Identify which cell holds the provided text, then report its [x, y] central coordinate. 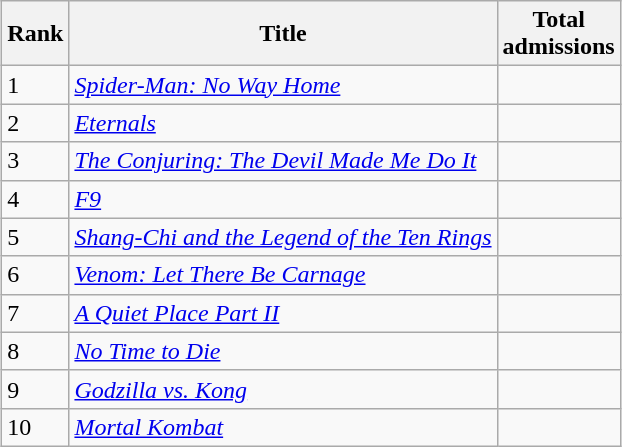
9 [36, 389]
6 [36, 275]
8 [36, 351]
4 [36, 199]
Eternals [283, 123]
Shang-Chi and the Legend of the Ten Rings [283, 237]
The Conjuring: The Devil Made Me Do It [283, 161]
10 [36, 427]
1 [36, 85]
A Quiet Place Part II [283, 313]
F9 [283, 199]
Spider-Man: No Way Home [283, 85]
Venom: Let There Be Carnage [283, 275]
3 [36, 161]
Mortal Kombat [283, 427]
No Time to Die [283, 351]
5 [36, 237]
Totaladmissions [558, 34]
Godzilla vs. Kong [283, 389]
2 [36, 123]
7 [36, 313]
Title [283, 34]
Rank [36, 34]
